Return the (x, y) coordinate for the center point of the cell that contains the specified text.  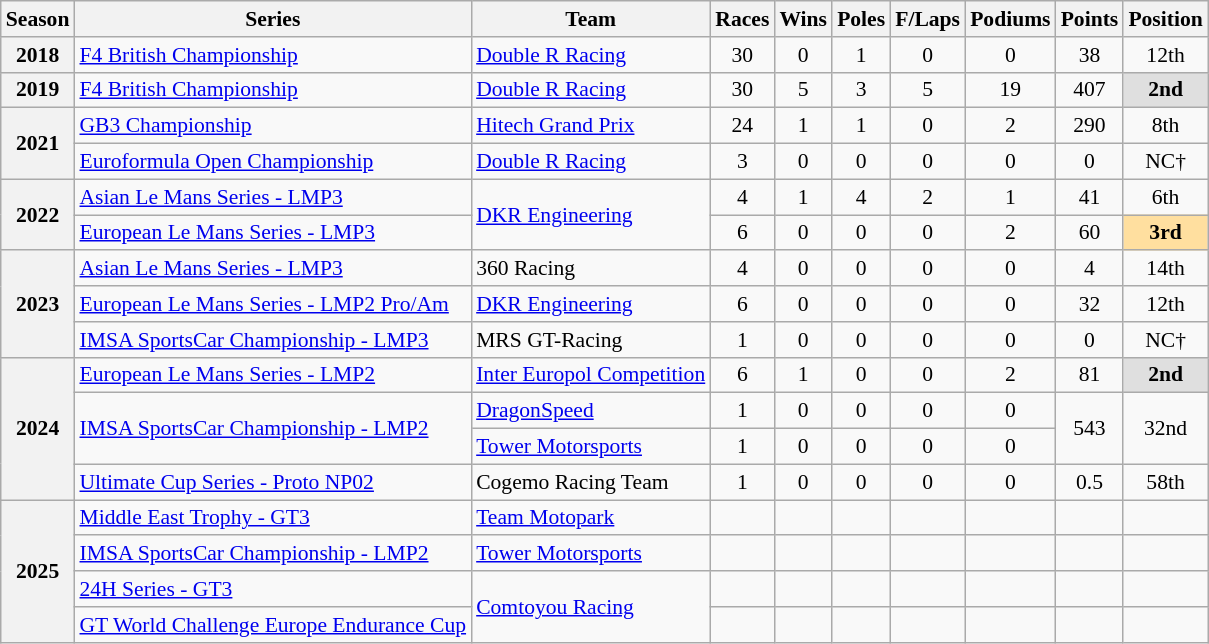
2023 (38, 304)
Team (590, 19)
Comtoyou Racing (590, 606)
38 (1090, 55)
58th (1165, 482)
407 (1090, 90)
543 (1090, 428)
European Le Mans Series - LMP2 Pro/Am (272, 304)
European Le Mans Series - LMP2 (272, 375)
24H Series - GT3 (272, 589)
32nd (1165, 428)
Euroformula Open Championship (272, 162)
Podiums (1010, 19)
Poles (861, 19)
360 Racing (590, 269)
Team Motopark (590, 518)
Series (272, 19)
19 (1010, 90)
41 (1090, 197)
Races (742, 19)
0.5 (1090, 482)
IMSA SportsCar Championship - LMP3 (272, 340)
European Le Mans Series - LMP3 (272, 233)
DragonSpeed (590, 411)
2018 (38, 55)
Middle East Trophy - GT3 (272, 518)
32 (1090, 304)
290 (1090, 126)
60 (1090, 233)
Points (1090, 19)
Inter Europol Competition (590, 375)
Ultimate Cup Series - Proto NP02 (272, 482)
MRS GT-Racing (590, 340)
24 (742, 126)
6th (1165, 197)
F/Laps (928, 19)
GB3 Championship (272, 126)
2024 (38, 428)
Position (1165, 19)
Cogemo Racing Team (590, 482)
14th (1165, 269)
3rd (1165, 233)
2022 (38, 214)
Wins (803, 19)
Hitech Grand Prix (590, 126)
GT World Challenge Europe Endurance Cup (272, 625)
8th (1165, 126)
81 (1090, 375)
2019 (38, 90)
Season (38, 19)
2025 (38, 571)
2021 (38, 144)
